Identify which cell holds the provided text, then report its [x, y] central coordinate. 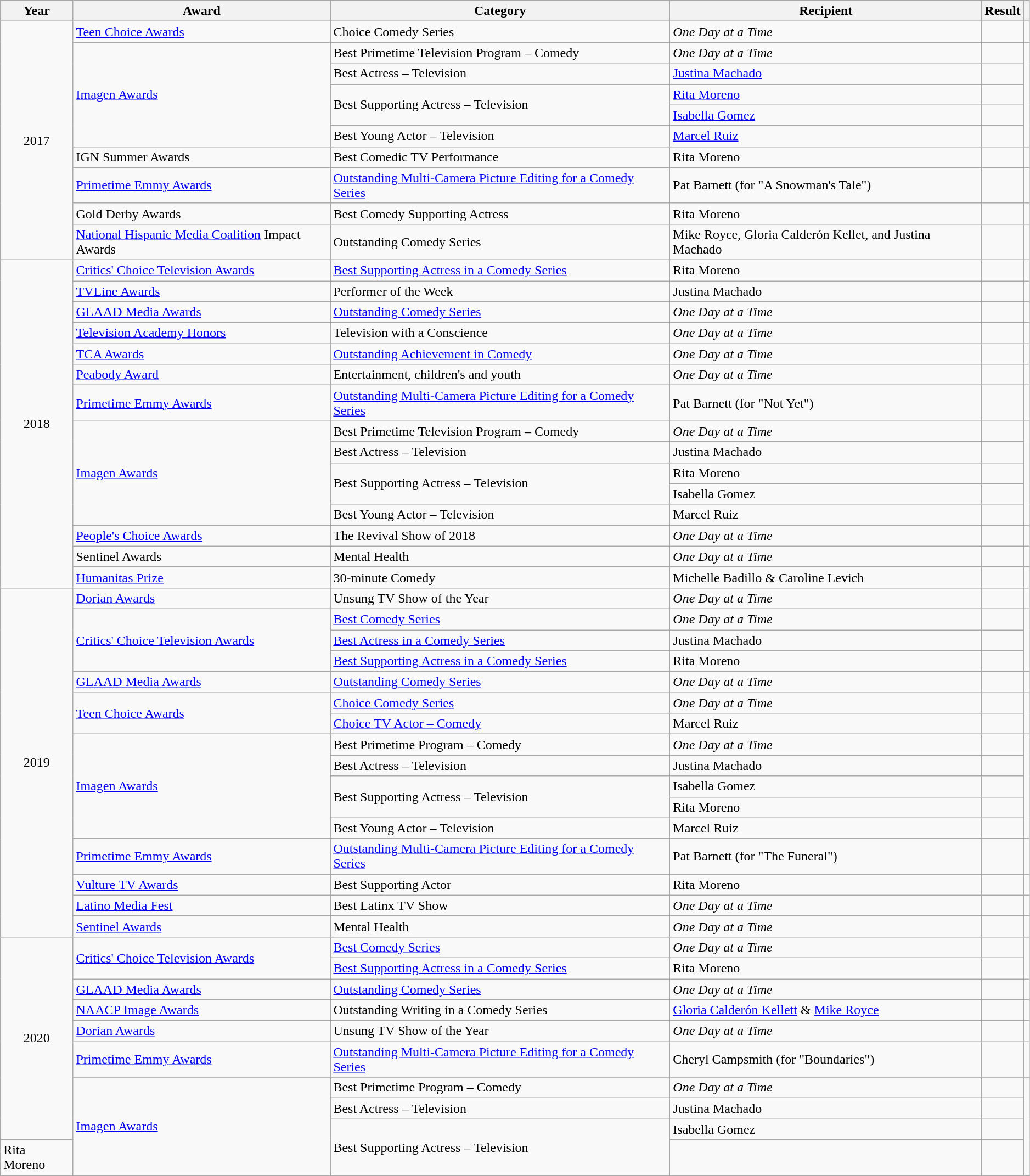
2019 [37, 762]
Gloria Calderón Kellett & Mike Royce [826, 1010]
Gold Derby Awards [202, 213]
Entertainment, children's and youth [500, 375]
Outstanding Achievement in Comedy [500, 354]
NAACP Image Awards [202, 1010]
Best Comedic TV Performance [500, 157]
Television with a Conscience [500, 333]
Peabody Award [202, 375]
Vulture TV Awards [202, 885]
Best Actress in a Comedy Series [500, 640]
The Revival Show of 2018 [500, 536]
Award [202, 11]
Performer of the Week [500, 291]
2017 [37, 140]
Result [1003, 11]
Year [37, 11]
Television Academy Honors [202, 333]
2020 [37, 1038]
Cheryl Campsmith (for "Boundaries") [826, 1059]
Mike Royce, Gloria Calderón Kellet, and Justina Machado [826, 241]
IGN Summer Awards [202, 157]
Humanitas Prize [202, 577]
TCA Awards [202, 354]
Best Supporting Actor [500, 885]
Recipient [826, 11]
Pat Barnett (for "The Funeral") [826, 856]
Choice TV Actor – Comedy [500, 724]
People's Choice Awards [202, 536]
Category [500, 11]
Latino Media Fest [202, 905]
National Hispanic Media Coalition Impact Awards [202, 241]
Pat Barnett (for "Not Yet") [826, 403]
TVLine Awards [202, 291]
Best Comedy Supporting Actress [500, 213]
Outstanding Writing in a Comedy Series [500, 1010]
30-minute Comedy [500, 577]
2018 [37, 424]
Michelle Badillo & Caroline Levich [826, 577]
Pat Barnett (for "A Snowman's Tale") [826, 185]
Best Latinx TV Show [500, 905]
